Locate the cell with the specified text and output its (X, Y) center coordinate. 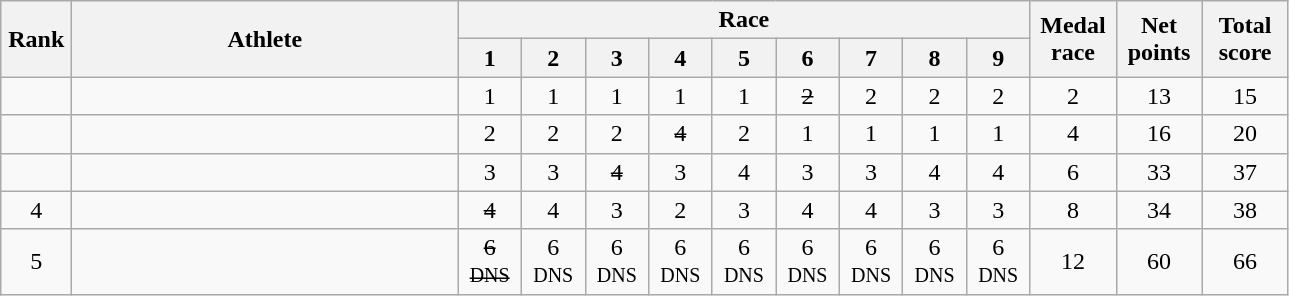
60 (1159, 262)
20 (1245, 134)
Rank (36, 39)
Athlete (265, 39)
16 (1159, 134)
38 (1245, 210)
Race (744, 20)
Total score (1245, 39)
12 (1073, 262)
9 (998, 58)
13 (1159, 96)
Net points (1159, 39)
33 (1159, 172)
Medal race (1073, 39)
15 (1245, 96)
7 (871, 58)
34 (1159, 210)
37 (1245, 172)
66 (1245, 262)
